Search for the cell housing the specified text and yield its (x, y) center coordinate. 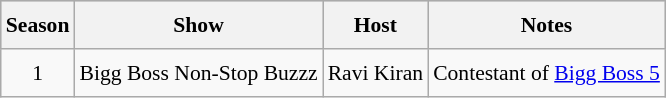
1 (38, 73)
Notes (546, 25)
Ravi Kiran (376, 73)
Bigg Boss Non-Stop Buzzz (198, 73)
Contestant of Bigg Boss 5 (546, 73)
Season (38, 25)
Show (198, 25)
Host (376, 25)
